Search for the cell housing the specified text and yield its (x, y) center coordinate. 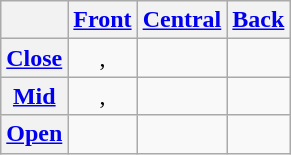
Central (182, 20)
Open (34, 134)
Close (34, 58)
Front (102, 20)
Mid (34, 96)
Back (258, 20)
